Pinpoint the cell where the given text exists, returning its (x, y) midpoint coordinate. 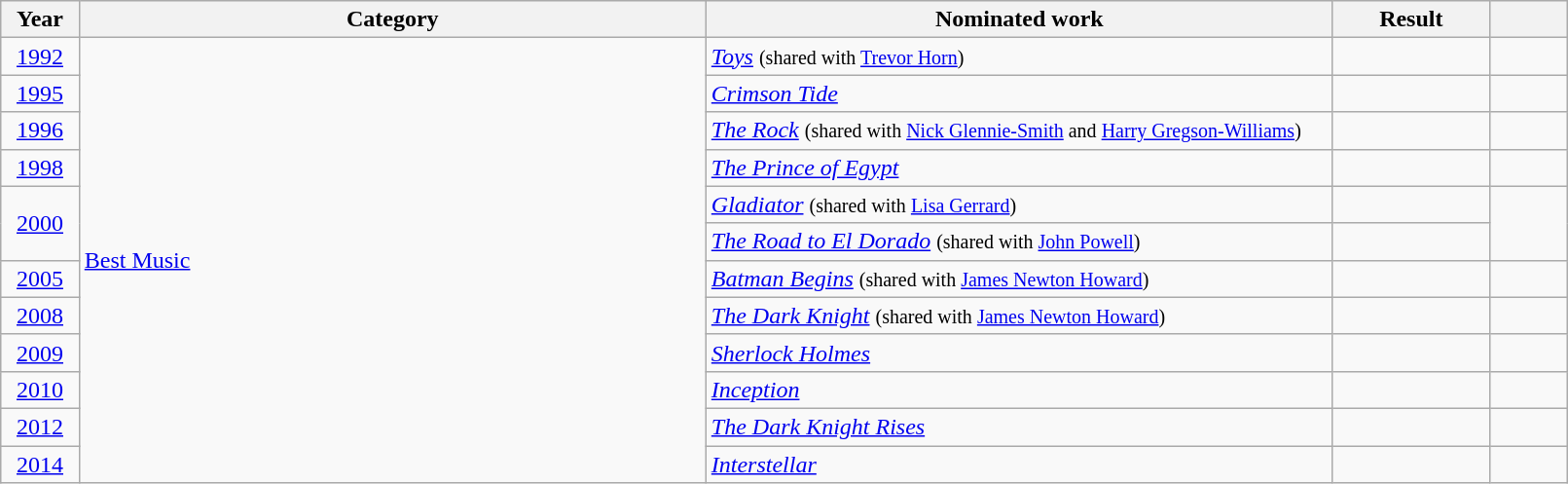
Crimson Tide (1019, 93)
Sherlock Holmes (1019, 353)
1998 (40, 168)
2000 (40, 223)
2005 (40, 279)
2010 (40, 390)
Inception (1019, 390)
1996 (40, 130)
Interstellar (1019, 465)
The Dark Knight (shared with James Newton Howard) (1019, 316)
Result (1411, 19)
2009 (40, 353)
The Road to El Dorado (shared with John Powell) (1019, 242)
2014 (40, 465)
2012 (40, 427)
2008 (40, 316)
Category (392, 19)
The Dark Knight Rises (1019, 427)
Batman Begins (shared with James Newton Howard) (1019, 279)
Year (40, 19)
The Rock (shared with Nick Glennie-Smith and Harry Gregson-Williams) (1019, 130)
1992 (40, 56)
Toys (shared with Trevor Horn) (1019, 56)
Best Music (392, 261)
The Prince of Egypt (1019, 168)
1995 (40, 93)
Gladiator (shared with Lisa Gerrard) (1019, 205)
Nominated work (1019, 19)
